Find where the given text appears and provide that cell's center as (x, y) coordinate. 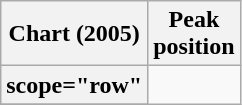
Peakposition (194, 34)
scope="row" (74, 85)
Chart (2005) (74, 34)
